Determine the (X, Y) coordinate at the center of the cell enclosing the given text.  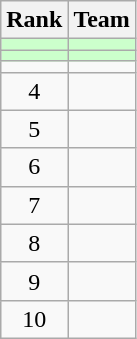
5 (34, 129)
7 (34, 205)
6 (34, 167)
4 (34, 91)
Team (102, 20)
8 (34, 243)
Rank (34, 20)
9 (34, 281)
10 (34, 319)
